Extract the (X, Y) coordinate from the center of the cell holding the provided text.  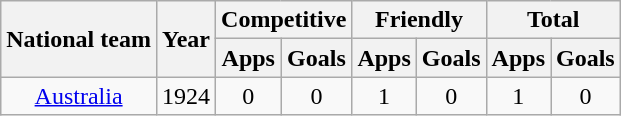
National team (79, 39)
Friendly (419, 20)
Competitive (284, 20)
Year (186, 39)
Total (553, 20)
1924 (186, 96)
Australia (79, 96)
